Detect which cell encompasses the target text, then output its [x, y] center coordinate. 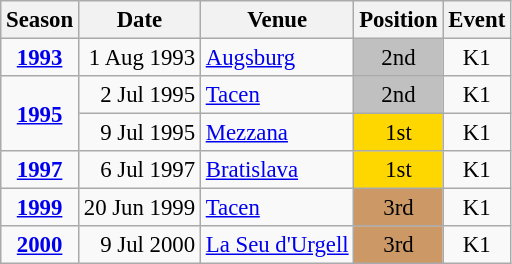
Position [398, 20]
9 Jul 1995 [139, 133]
1995 [40, 114]
1993 [40, 58]
La Seu d'Urgell [276, 245]
1999 [40, 208]
Mezzana [276, 133]
20 Jun 1999 [139, 208]
Event [477, 20]
2000 [40, 245]
1997 [40, 170]
Bratislava [276, 170]
9 Jul 2000 [139, 245]
Date [139, 20]
Venue [276, 20]
2 Jul 1995 [139, 95]
Augsburg [276, 58]
Season [40, 20]
6 Jul 1997 [139, 170]
1 Aug 1993 [139, 58]
